Determine the [x, y] coordinate at the center of the cell enclosing the given text.  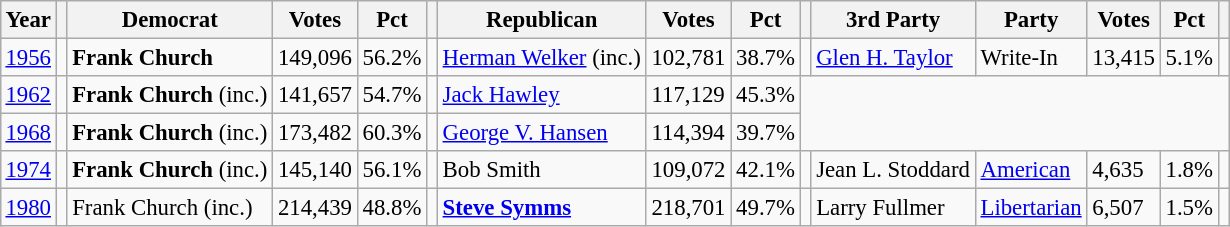
56.2% [392, 57]
Year [28, 20]
American [1031, 170]
Jack Hawley [542, 95]
Republican [542, 20]
Steve Symms [542, 208]
Jean L. Stoddard [893, 170]
49.7% [766, 208]
102,781 [688, 57]
1.5% [1189, 208]
5.1% [1189, 57]
149,096 [316, 57]
54.7% [392, 95]
Democrat [170, 20]
56.1% [392, 170]
117,129 [688, 95]
1956 [28, 57]
Frank Church [170, 57]
141,657 [316, 95]
1980 [28, 208]
1974 [28, 170]
45.3% [766, 95]
Party [1031, 20]
114,394 [688, 133]
1.8% [1189, 170]
109,072 [688, 170]
13,415 [1124, 57]
Write-In [1031, 57]
39.7% [766, 133]
1968 [28, 133]
George V. Hansen [542, 133]
42.1% [766, 170]
Libertarian [1031, 208]
48.8% [392, 208]
Herman Welker (inc.) [542, 57]
145,140 [316, 170]
Bob Smith [542, 170]
218,701 [688, 208]
6,507 [1124, 208]
60.3% [392, 133]
214,439 [316, 208]
173,482 [316, 133]
3rd Party [893, 20]
Larry Fullmer [893, 208]
38.7% [766, 57]
4,635 [1124, 170]
Glen H. Taylor [893, 57]
1962 [28, 95]
